From the cell containing the given text, extract its center point as (x, y) coordinate. 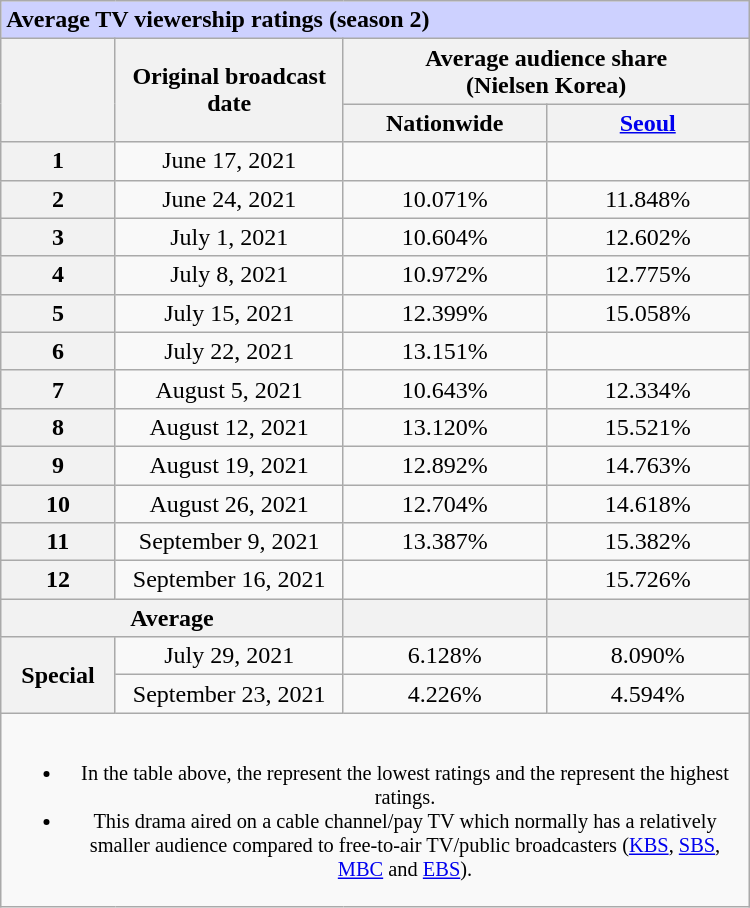
June 24, 2021 (229, 199)
Average audience share(Nielsen Korea) (546, 72)
August 26, 2021 (229, 503)
11 (58, 542)
July 29, 2021 (229, 656)
3 (58, 237)
Original broadcast date (229, 90)
7 (58, 389)
Seoul (648, 123)
Average (172, 618)
4.594% (648, 694)
6.128% (444, 656)
15.058% (648, 313)
13.151% (444, 351)
2 (58, 199)
August 12, 2021 (229, 427)
14.763% (648, 465)
4.226% (444, 694)
July 1, 2021 (229, 237)
8 (58, 427)
September 9, 2021 (229, 542)
August 19, 2021 (229, 465)
4 (58, 275)
September 23, 2021 (229, 694)
1 (58, 161)
Nationwide (444, 123)
10.643% (444, 389)
12.334% (648, 389)
12 (58, 580)
10.972% (444, 275)
12.775% (648, 275)
8.090% (648, 656)
12.704% (444, 503)
9 (58, 465)
Average TV viewership ratings (season 2) (375, 20)
10.071% (444, 199)
10 (58, 503)
June 17, 2021 (229, 161)
July 8, 2021 (229, 275)
Special (58, 675)
September 16, 2021 (229, 580)
12.892% (444, 465)
14.618% (648, 503)
August 5, 2021 (229, 389)
July 15, 2021 (229, 313)
13.387% (444, 542)
15.382% (648, 542)
12.399% (444, 313)
July 22, 2021 (229, 351)
5 (58, 313)
13.120% (444, 427)
6 (58, 351)
15.521% (648, 427)
11.848% (648, 199)
10.604% (444, 237)
12.602% (648, 237)
15.726% (648, 580)
